Return the [x, y] coordinate for the center point of the cell that contains the specified text.  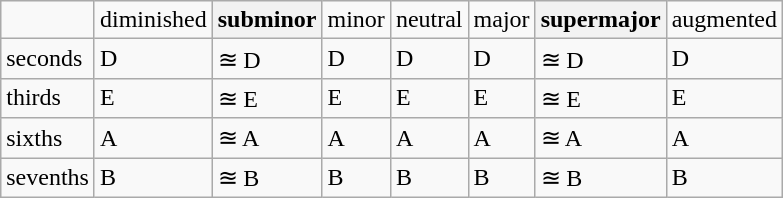
minor [356, 20]
supermajor [600, 20]
major [502, 20]
diminished [153, 20]
augmented [724, 20]
thirds [48, 98]
sixths [48, 138]
seconds [48, 59]
subminor [267, 20]
sevenths [48, 178]
neutral [429, 20]
